Capture the cell that displays the provided text and extract its (X, Y) central coordinate. 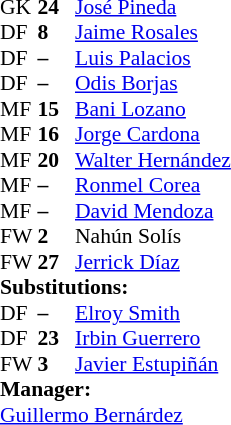
Manager: (116, 389)
David Mendoza (153, 211)
15 (57, 109)
Jorge Cardona (153, 135)
Jerrick Díaz (153, 262)
Substitutions: (116, 287)
23 (57, 339)
Bani Lozano (153, 109)
16 (57, 135)
8 (57, 33)
Irbin Guerrero (153, 339)
Walter Hernández (153, 160)
27 (57, 262)
20 (57, 160)
3 (57, 364)
Odis Borjas (153, 83)
Jaime Rosales (153, 33)
2 (57, 237)
Luis Palacios (153, 58)
Elroy Smith (153, 313)
Ronmel Corea (153, 185)
Javier Estupiñán (153, 364)
Nahún Solís (153, 237)
